Capture the cell that displays the provided text and extract its (X, Y) central coordinate. 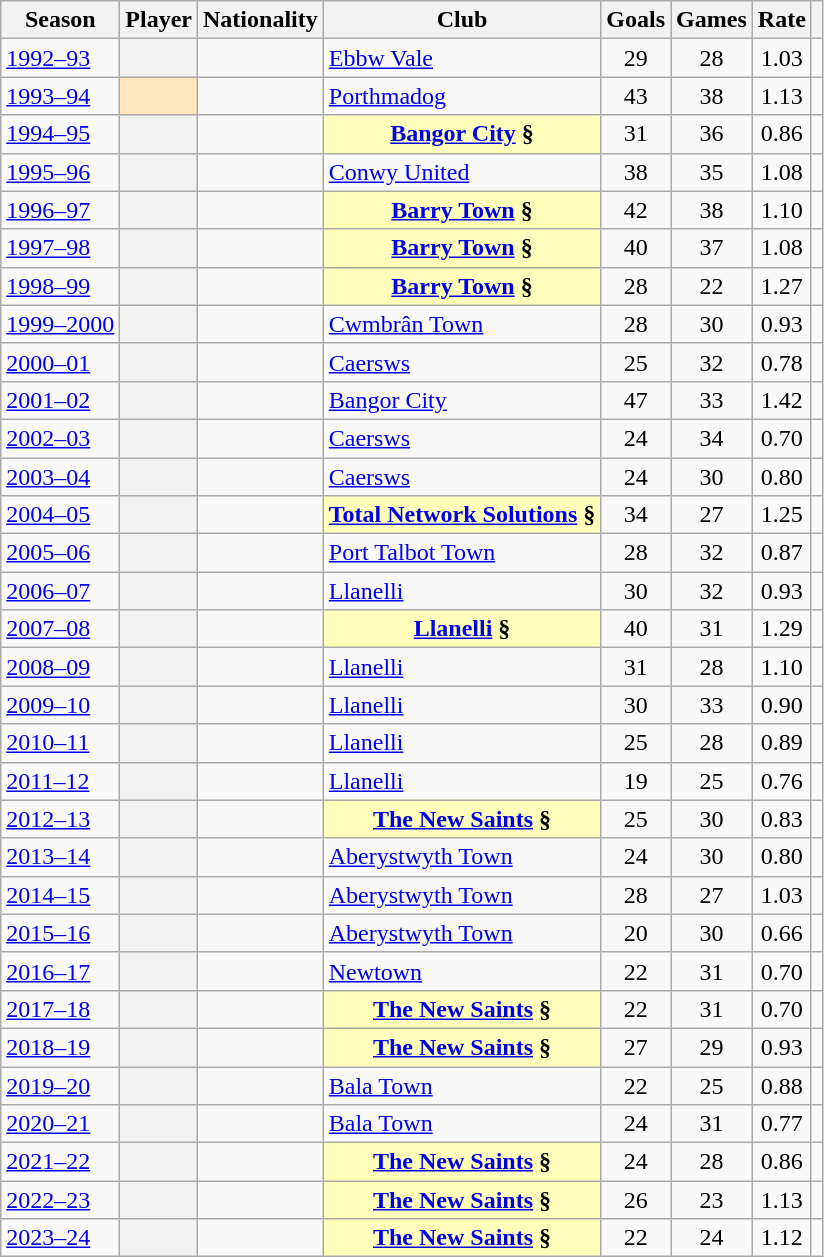
Goals (636, 20)
0.89 (782, 743)
1996–97 (60, 210)
0.88 (782, 1085)
2008–09 (60, 667)
Ebbw Vale (462, 58)
26 (636, 1200)
Porthmadog (462, 96)
Club (462, 20)
23 (712, 1200)
1.12 (782, 1238)
1992–93 (60, 58)
2006–07 (60, 591)
1.27 (782, 286)
Player (159, 20)
Newtown (462, 971)
1993–94 (60, 96)
0.90 (782, 705)
2007–08 (60, 629)
19 (636, 781)
2020–21 (60, 1124)
Conwy United (462, 172)
2011–12 (60, 781)
2015–16 (60, 933)
2009–10 (60, 705)
36 (712, 134)
Season (60, 20)
42 (636, 210)
Port Talbot Town (462, 553)
Bangor City § (462, 134)
2001–02 (60, 400)
0.76 (782, 781)
1998–99 (60, 286)
2013–14 (60, 857)
2000–01 (60, 362)
0.83 (782, 819)
1.29 (782, 629)
2002–03 (60, 438)
43 (636, 96)
2018–19 (60, 1047)
Bangor City (462, 400)
Nationality (261, 20)
1995–96 (60, 172)
2005–06 (60, 553)
1994–95 (60, 134)
2014–15 (60, 895)
Rate (782, 20)
2022–23 (60, 1200)
1997–98 (60, 248)
47 (636, 400)
0.66 (782, 933)
2021–22 (60, 1162)
Games (712, 20)
0.87 (782, 553)
Total Network Solutions § (462, 515)
37 (712, 248)
2012–13 (60, 819)
1.25 (782, 515)
1.42 (782, 400)
2019–20 (60, 1085)
2016–17 (60, 971)
2023–24 (60, 1238)
0.77 (782, 1124)
2010–11 (60, 743)
1999–2000 (60, 324)
Llanelli § (462, 629)
2017–18 (60, 1009)
20 (636, 933)
2004–05 (60, 515)
35 (712, 172)
2003–04 (60, 477)
Cwmbrân Town (462, 324)
0.78 (782, 362)
